Output the (x, y) coordinate of the center of the cell containing the given text.  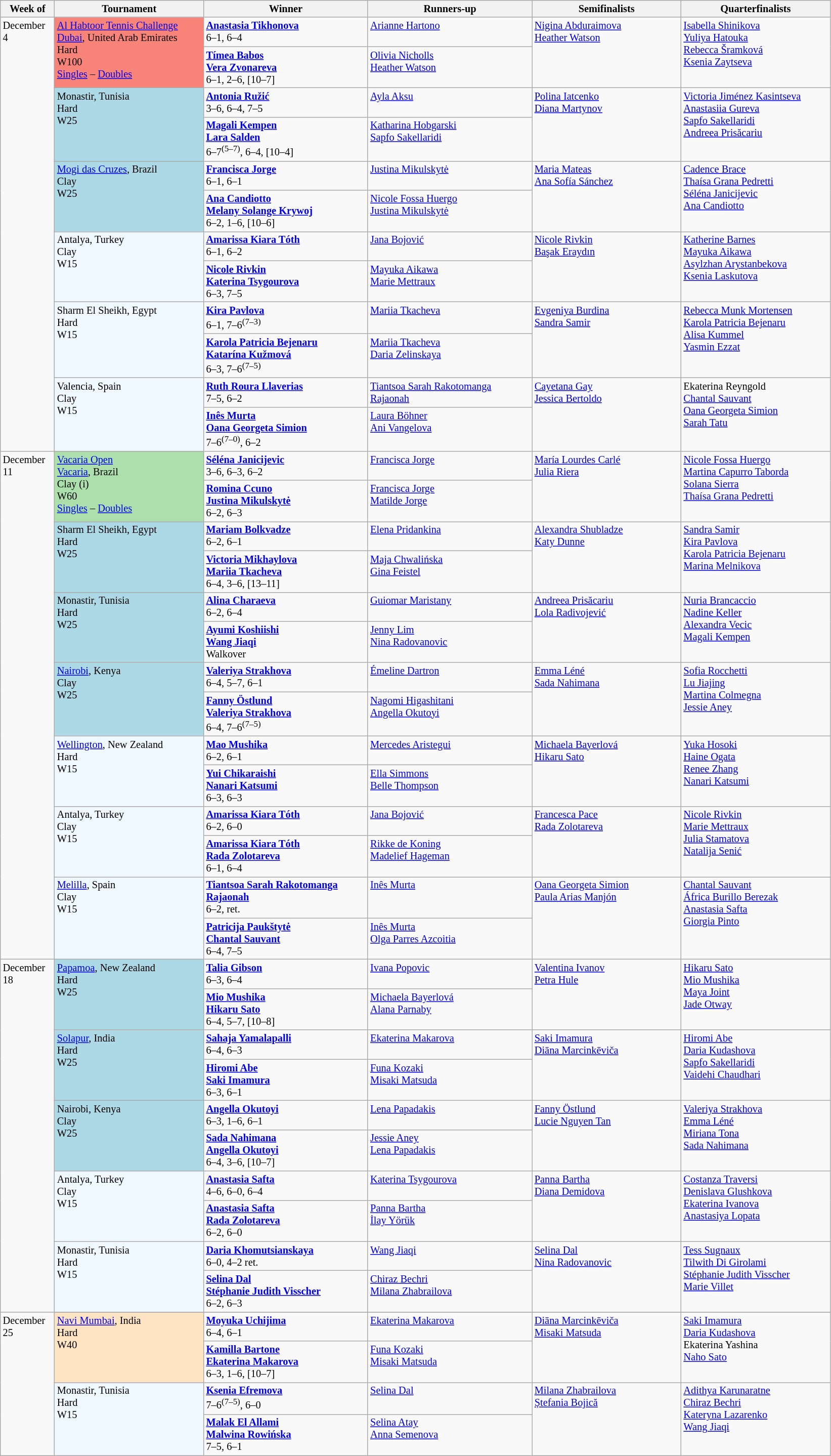
Amarissa Kiara Tóth 6–1, 6–2 (286, 246)
Wang Jiaqi (450, 1256)
Selina Dal Nina Radovanovic (607, 1276)
Quarterfinalists (756, 9)
Isabella Shinikova Yuliya Hatouka Rebecca Šramková Ksenia Zaytseva (756, 53)
Francisca Jorge (450, 466)
Tess Sugnaux Tilwith Di Girolami Stéphanie Judith Visscher Marie Villet (756, 1276)
Alina Charaeva 6–2, 6–4 (286, 607)
Anastasia Tikhonova 6–1, 6–4 (286, 32)
Jenny Lim Nina Radovanovic (450, 642)
Lena Papadakis (450, 1115)
Adithya Karunaratne Chiraz Bechri Kateryna Lazarenko Wang Jiaqi (756, 1419)
Oana Georgeta Simion Paula Arias Manjón (607, 918)
Anastasia Safta 4–6, 6–0, 6–4 (286, 1185)
Nicole Fossa Huergo Justina Mikulskytė (450, 211)
Kamilla Bartone Ekaterina Makarova 6–3, 1–6, [10–7] (286, 1362)
December 18 (27, 1136)
Maria Mateas Ana Sofía Sánchez (607, 196)
Tiantsoa Sarah Rakotomanga Rajaonah 6–2, ret. (286, 897)
Rebecca Munk Mortensen Karola Patricia Bejenaru Alisa Kummel Yasmin Ezzat (756, 340)
Nuria Brancaccio Nadine Keller Alexandra Vecic Magali Kempen (756, 628)
Olivia Nicholls Heather Watson (450, 67)
Panna Bartha İlay Yörük (450, 1221)
Winner (286, 9)
Talia Gibson 6–3, 6–4 (286, 974)
Navi Mumbai, India Hard W40 (129, 1347)
Semifinalists (607, 9)
Karola Patricia Bejenaru Katarína Kužmová 6–3, 7–6(7–5) (286, 356)
Selina Dal Stéphanie Judith Visscher 6–2, 6–3 (286, 1291)
Nigina Abduraimova Heather Watson (607, 53)
Saki Imamura Daria Kudashova Ekaterina Yashina Naho Sato (756, 1347)
Tournament (129, 9)
Ruth Roura Llaverias 7–5, 6–2 (286, 392)
Valentina Ivanov Petra Hule (607, 995)
Nicole Fossa Huergo Martina Capurro Taborda Solana Sierra Thaísa Grana Pedretti (756, 486)
Tímea Babos Vera Zvonareva 6–1, 2–6, [10–7] (286, 67)
Mio Mushika Hikaru Sato 6–4, 5–7, [10–8] (286, 1009)
Mao Mushika 6–2, 6–1 (286, 751)
Ayla Aksu (450, 102)
Francisca Jorge 6–1, 6–1 (286, 176)
Vacaria Open Vacaria, Brazil Clay (i) W60 Singles – Doubles (129, 486)
Chantal Sauvant África Burillo Berezak Anastasia Safta Giorgia Pinto (756, 918)
Mariia Tkacheva (450, 318)
Milana Zhabrailova Ștefania Bojică (607, 1419)
Sharm El Sheikh, Egypt Hard W15 (129, 340)
Solapur, India Hard W25 (129, 1065)
Jessie Aney Lena Papadakis (450, 1150)
Valencia, Spain Clay W15 (129, 414)
Francesca Pace Rada Zolotareva (607, 841)
Laura Böhner Ani Vangelova (450, 429)
December 4 (27, 234)
Emma Léné Sada Nahimana (607, 699)
Ayumi Koshiishi Wang Jiaqi Walkover (286, 642)
Evgeniya Burdina Sandra Samir (607, 340)
Runners-up (450, 9)
Sandra Samir Kira Pavlova Karola Patricia Bejenaru Marina Melnikova (756, 557)
Al Habtoor Tennis ChallengeDubai, United Arab Emirates Hard W100 Singles – Doubles (129, 53)
Mercedes Aristegui (450, 751)
Saki Imamura Diāna Marcinkēviča (607, 1065)
Sharm El Sheikh, Egypt Hard W25 (129, 557)
Costanza Traversi Denislava Glushkova Ekaterina Ivanova Anastasiya Lopata (756, 1205)
María Lourdes Carlé Julia Riera (607, 486)
Malak El Allami Malwina Rowińska 7–5, 6–1 (286, 1435)
Sahaja Yamalapalli 6–4, 6–3 (286, 1045)
Victoria Jiménez Kasintseva Anastasiia Gureva Sapfo Sakellaridi Andreea Prisăcariu (756, 124)
Yui Chikaraishi Nanari Katsumi 6–3, 6–3 (286, 785)
Valeriya Strakhova Emma Léné Miriana Tona Sada Nahimana (756, 1136)
Justina Mikulskytė (450, 176)
December 25 (27, 1384)
Selina Atay Anna Semenova (450, 1435)
Ekaterina Reyngold Chantal Sauvant Oana Georgeta Simion Sarah Tatu (756, 414)
Nagomi Higashitani Angella Okutoyi (450, 714)
Hikaru Sato Mio Mushika Maya Joint Jade Otway (756, 995)
Rikke de Koning Madelief Hageman (450, 856)
Ella Simmons Belle Thompson (450, 785)
Angella Okutoyi 6–3, 1–6, 6–1 (286, 1115)
Week of (27, 9)
Francisca Jorge Matilde Jorge (450, 501)
Moyuka Uchijima 6–4, 6–1 (286, 1326)
Mariam Bolkvadze 6–2, 6–1 (286, 536)
Antonia Ružić 3–6, 6–4, 7–5 (286, 102)
Panna Bartha Diana Demidova (607, 1205)
Hiromi Abe Daria Kudashova Sapfo Sakellaridi Vaidehi Chaudhari (756, 1065)
Daria Khomutsianskaya 6–0, 4–2 ret. (286, 1256)
Alexandra Shubladze Katy Dunne (607, 557)
Tiantsoa Sarah Rakotomanga Rajaonah (450, 392)
Magali Kempen Lara Salden 6–7(5–7), 6–4, [10–4] (286, 139)
Valeriya Strakhova 6–4, 5–7, 6–1 (286, 677)
Katharina Hobgarski Sapfo Sakellaridi (450, 139)
Inês Murta Oana Georgeta Simion 7–6(7–0), 6–2 (286, 429)
Émeline Dartron (450, 677)
Séléna Janicijevic 3–6, 6–3, 6–2 (286, 466)
Papamoa, New Zealand Hard W25 (129, 995)
Sofia Rocchetti Lu Jiajing Martina Colmegna Jessie Aney (756, 699)
Ksenia Efremova 7–6(7–5), 6–0 (286, 1398)
Melilla, Spain Clay W15 (129, 918)
Elena Pridankina (450, 536)
Katerina Tsygourova (450, 1185)
Andreea Prisăcariu Lola Radivojević (607, 628)
Cadence Brace Thaísa Grana Pedretti Séléna Janicijevic Ana Candiotto (756, 196)
Inês Murta Olga Parres Azcoitia (450, 939)
Fanny Östlund Valeriya Strakhova 6–4, 7–6(7–5) (286, 714)
Hiromi Abe Saki Imamura 6–3, 6–1 (286, 1080)
Ana Candiotto Melany Solange Krywoj 6–2, 1–6, [10–6] (286, 211)
Polina Iatcenko Diana Martynov (607, 124)
Sada Nahimana Angella Okutoyi 6–4, 3–6, [10–7] (286, 1150)
Guiomar Maristany (450, 607)
Selina Dal (450, 1398)
Nicole Rivkin Başak Eraydın (607, 266)
Mogi das Cruzes, Brazil Clay W25 (129, 196)
Nicole Rivkin Marie Mettraux Julia Stamatova Natalija Senić (756, 841)
Maja Chwalińska Gina Feistel (450, 571)
Anastasia Safta Rada Zolotareva 6–2, 6–0 (286, 1221)
Kira Pavlova 6–1, 7–6(7–3) (286, 318)
Romina Ccuno Justina Mikulskytė 6–2, 6–3 (286, 501)
Amarissa Kiara Tóth Rada Zolotareva 6–1, 6–4 (286, 856)
Michaela Bayerlová Hikaru Sato (607, 771)
Ivana Popovic (450, 974)
Amarissa Kiara Tóth 6–2, 6–0 (286, 821)
Cayetana Gay Jessica Bertoldo (607, 414)
Diāna Marcinkēviča Misaki Matsuda (607, 1347)
Chiraz Bechri Milana Zhabrailova (450, 1291)
Fanny Östlund Lucie Nguyen Tan (607, 1136)
Katherine Barnes Mayuka Aikawa Asylzhan Arystanbekova Ksenia Laskutova (756, 266)
Patricija Paukštytė Chantal Sauvant 6–4, 7–5 (286, 939)
Wellington, New Zealand Hard W15 (129, 771)
Mariia Tkacheva Daria Zelinskaya (450, 356)
Michaela Bayerlová Alana Parnaby (450, 1009)
Inês Murta (450, 897)
Victoria Mikhaylova Mariia Tkacheva 6–4, 3–6, [13–11] (286, 571)
December 11 (27, 705)
Yuka Hosoki Haine Ogata Renee Zhang Nanari Katsumi (756, 771)
Nicole Rivkin Katerina Tsygourova 6–3, 7–5 (286, 281)
Mayuka Aikawa Marie Mettraux (450, 281)
Arianne Hartono (450, 32)
